Detect which cell encompasses the target text, then output its [x, y] center coordinate. 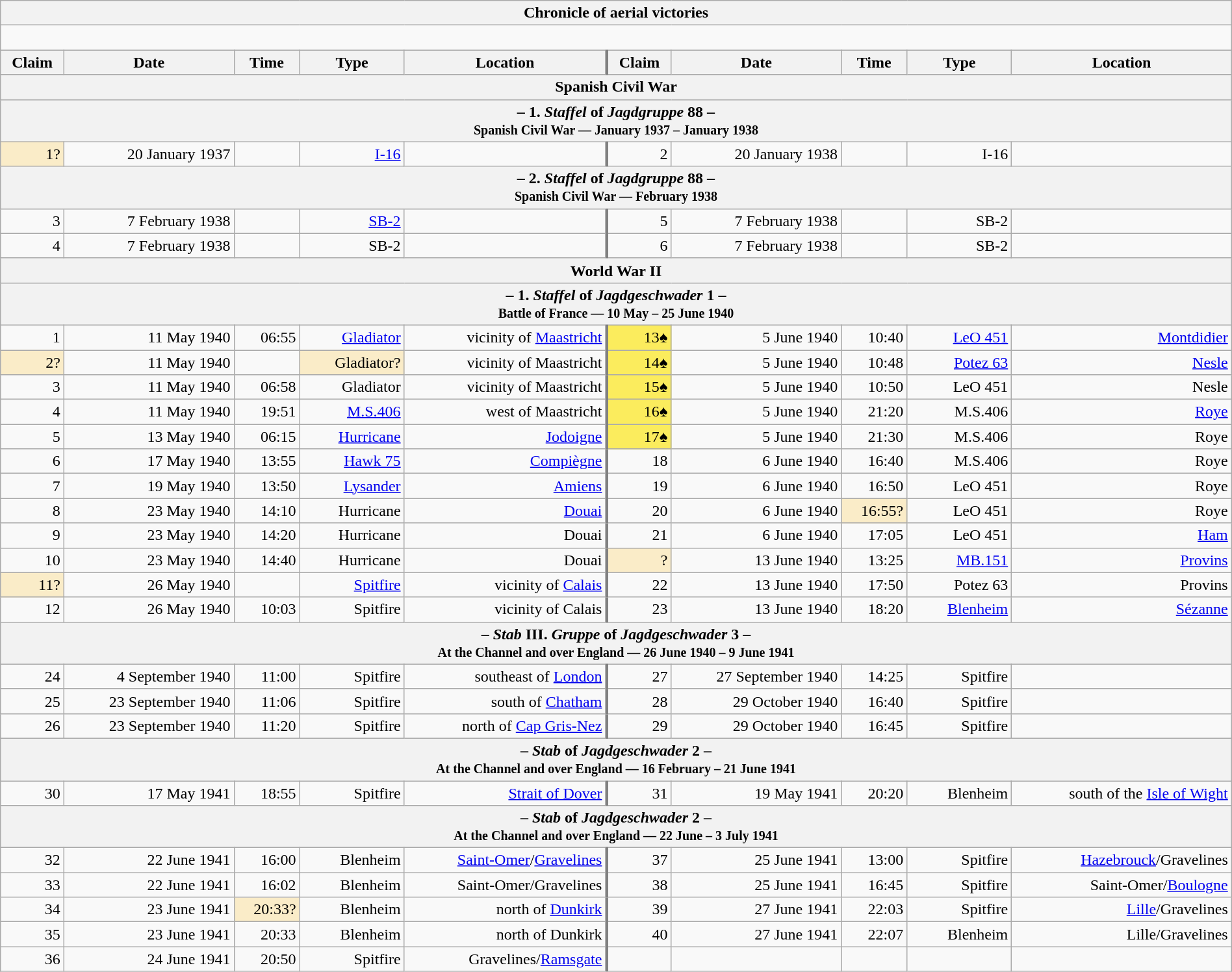
Compiègne [506, 461]
Strait of Dover [506, 793]
Sézanne [1122, 609]
21:30 [875, 437]
18 [639, 461]
22:03 [875, 910]
Montdidier [1122, 337]
11:06 [266, 701]
20:33 [266, 934]
12 [32, 609]
14:20 [266, 535]
29 [639, 726]
27 September 1940 [756, 676]
39 [639, 910]
16♠ [639, 412]
7 [32, 486]
Jodoigne [506, 437]
– 2. Staffel of Jagdgruppe 88 –Spanish Civil War — February 1938 [616, 187]
19:51 [266, 412]
Chronicle of aerial victories [616, 13]
20:33? [266, 910]
28 [639, 701]
north of Cap Gris-Nez [506, 726]
22 [639, 585]
? [639, 560]
south of the Isle of Wight [1122, 793]
14:25 [875, 676]
06:15 [266, 437]
20 January 1937 [149, 154]
1 [32, 337]
– Stab of Jagdgeschwader 2 –At the Channel and over England — 16 February – 21 June 1941 [616, 759]
36 [32, 959]
9 [32, 535]
40 [639, 934]
MB.151 [959, 560]
4 September 1940 [149, 676]
– Stab III. Gruppe of Jagdgeschwader 3 –At the Channel and over England — 26 June 1940 – 9 June 1941 [616, 643]
24 [32, 676]
10:48 [875, 362]
13:50 [266, 486]
16:00 [266, 860]
11:00 [266, 676]
17:50 [875, 585]
Gladiator? [352, 362]
14:10 [266, 511]
Ham [1122, 535]
1? [32, 154]
20:50 [266, 959]
World War II [616, 270]
17:05 [875, 535]
13♠ [639, 337]
18:55 [266, 793]
20:20 [875, 793]
Hazebrouck/Gravelines [1122, 860]
10 [32, 560]
southeast of London [506, 676]
17 May 1941 [149, 793]
26 [32, 726]
37 [639, 860]
Saint-Omer/Boulogne [1122, 885]
17 May 1940 [149, 461]
15♠ [639, 387]
13:55 [266, 461]
38 [639, 885]
19 May 1941 [756, 793]
south of Chatham [506, 701]
2 [639, 154]
21 [639, 535]
14♠ [639, 362]
34 [32, 910]
33 [32, 885]
06:55 [266, 337]
17♠ [639, 437]
30 [32, 793]
21:20 [875, 412]
06:58 [266, 387]
32 [32, 860]
– Stab of Jagdgeschwader 2 –At the Channel and over England — 22 June – 3 July 1941 [616, 826]
– 1. Staffel of Jagdgruppe 88 –Spanish Civil War — January 1937 – January 1938 [616, 121]
Amiens [506, 486]
10:50 [875, 387]
20 January 1938 [756, 154]
Hawk 75 [352, 461]
23 [639, 609]
16:55? [875, 511]
west of Maastricht [506, 412]
– 1. Staffel of Jagdgeschwader 1 –Battle of France — 10 May – 25 June 1940 [616, 304]
19 May 1940 [149, 486]
13:00 [875, 860]
20 [639, 511]
35 [32, 934]
14:40 [266, 560]
2? [32, 362]
16:50 [875, 486]
Lysander [352, 486]
31 [639, 793]
19 [639, 486]
13 May 1940 [149, 437]
Gravelines/Ramsgate [506, 959]
10:40 [875, 337]
24 June 1941 [149, 959]
Spanish Civil War [616, 87]
16:02 [266, 885]
22:07 [875, 934]
8 [32, 511]
13:25 [875, 560]
10:03 [266, 609]
18:20 [875, 609]
25 [32, 701]
11? [32, 585]
27 [639, 676]
11:20 [266, 726]
